Return [x, y] of the center of cell containing provided text 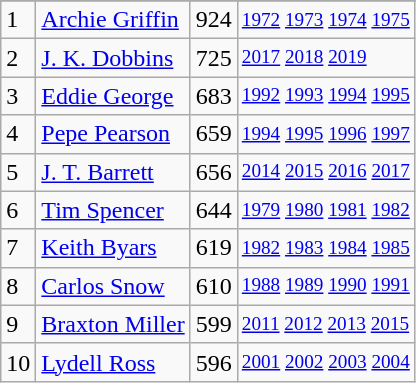
2 [18, 58]
Carlos Snow [113, 286]
644 [214, 210]
610 [214, 286]
599 [214, 324]
2001 2002 2003 2004 [326, 362]
1994 1995 1996 1997 [326, 134]
Pepe Pearson [113, 134]
619 [214, 248]
725 [214, 58]
9 [18, 324]
Lydell Ross [113, 362]
2011 2012 2013 2015 [326, 324]
1979 1980 1981 1982 [326, 210]
5 [18, 172]
Archie Griffin [113, 20]
Eddie George [113, 96]
7 [18, 248]
1992 1993 1994 1995 [326, 96]
1982 1983 1984 1985 [326, 248]
10 [18, 362]
2014 2015 2016 2017 [326, 172]
Braxton Miller [113, 324]
2017 2018 2019 [326, 58]
Tim Spencer [113, 210]
683 [214, 96]
3 [18, 96]
8 [18, 286]
1972 1973 1974 1975 [326, 20]
656 [214, 172]
1988 1989 1990 1991 [326, 286]
596 [214, 362]
6 [18, 210]
4 [18, 134]
Keith Byars [113, 248]
J. T. Barrett [113, 172]
1 [18, 20]
924 [214, 20]
659 [214, 134]
J. K. Dobbins [113, 58]
